Detect which cell encompasses the target text, then output its [x, y] center coordinate. 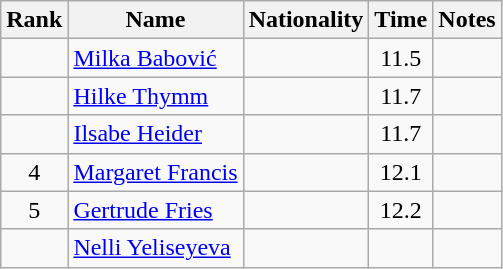
11.5 [401, 58]
Margaret Francis [156, 172]
5 [34, 210]
4 [34, 172]
Time [401, 20]
12.2 [401, 210]
Hilke Thymm [156, 96]
Milka Babović [156, 58]
Ilsabe Heider [156, 134]
12.1 [401, 172]
Gertrude Fries [156, 210]
Name [156, 20]
Notes [467, 20]
Nelli Yeliseyeva [156, 248]
Nationality [306, 20]
Rank [34, 20]
